Return the [x, y] coordinate for the center point of the cell that contains the specified text.  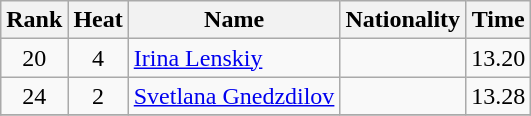
13.20 [498, 58]
Irina Lenskiy [234, 58]
Time [498, 20]
24 [34, 96]
Svetlana Gnedzdilov [234, 96]
13.28 [498, 96]
Heat [98, 20]
2 [98, 96]
Name [234, 20]
4 [98, 58]
Rank [34, 20]
20 [34, 58]
Nationality [403, 20]
